From the cell containing the given text, extract its center point as (x, y) coordinate. 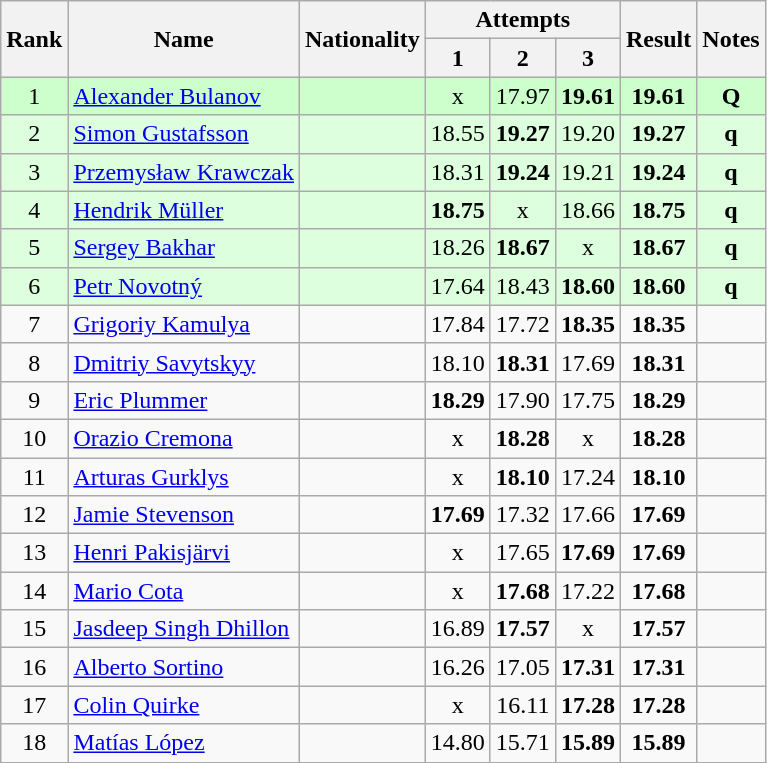
Rank (34, 39)
19.21 (588, 172)
15.71 (522, 743)
17.65 (522, 553)
Simon Gustafsson (184, 134)
12 (34, 515)
Eric Plummer (184, 400)
Grigoriy Kamulya (184, 324)
17.32 (522, 515)
Hendrik Müller (184, 210)
10 (34, 438)
17.22 (588, 591)
9 (34, 400)
17.24 (588, 477)
18.66 (588, 210)
Alberto Sortino (184, 667)
17 (34, 705)
17.97 (522, 96)
Henri Pakisjärvi (184, 553)
18.43 (522, 286)
Mario Cota (184, 591)
Result (658, 39)
16 (34, 667)
Jamie Stevenson (184, 515)
17.75 (588, 400)
Notes (731, 39)
11 (34, 477)
19.20 (588, 134)
8 (34, 362)
17.72 (522, 324)
16.11 (522, 705)
18.55 (458, 134)
15 (34, 629)
Matías López (184, 743)
Nationality (362, 39)
16.89 (458, 629)
13 (34, 553)
17.90 (522, 400)
17.84 (458, 324)
Dmitriy Savytskyy (184, 362)
7 (34, 324)
6 (34, 286)
14 (34, 591)
Petr Novotný (184, 286)
17.05 (522, 667)
Arturas Gurklys (184, 477)
4 (34, 210)
Sergey Bakhar (184, 248)
17.66 (588, 515)
Orazio Cremona (184, 438)
Jasdeep Singh Dhillon (184, 629)
14.80 (458, 743)
17.64 (458, 286)
18 (34, 743)
Attempts (522, 20)
Przemysław Krawczak (184, 172)
18.26 (458, 248)
Colin Quirke (184, 705)
Name (184, 39)
Alexander Bulanov (184, 96)
5 (34, 248)
Q (731, 96)
16.26 (458, 667)
